Identify which cell holds the provided text, then report its [x, y] central coordinate. 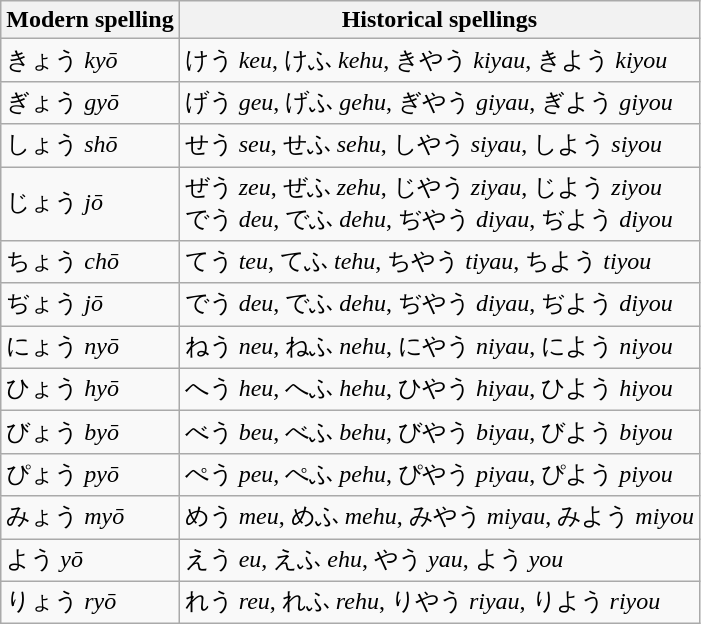
けう keu, けふ kehu, きやう kiyau, きよう kiyou [439, 60]
ぎょう gyō [90, 102]
しょう shō [90, 146]
ぢょう jō [90, 304]
べう beu, べふ behu, びやう biyau, びよう biyou [439, 432]
りょう ryō [90, 602]
ねう neu, ねふ nehu, にやう niyau, によう niyou [439, 348]
でう deu, でふ dehu, ぢやう diyau, ぢよう diyou [439, 304]
げう geu, げふ gehu, ぎやう giyau, ぎよう giyou [439, 102]
せう seu, せふ sehu, しやう siyau, しよう siyou [439, 146]
めう meu, めふ mehu, みやう miyau, みよう miyou [439, 518]
Historical spellings [439, 20]
ぴょう pyō [90, 474]
ぜう zeu, ぜふ zehu, じやう ziyau, じよう ziyouでう deu, でふ dehu, ぢやう diyau, ぢよう diyou [439, 203]
てう teu, てふ tehu, ちやう tiyau, ちよう tiyou [439, 262]
ぺう peu, ぺふ pehu, ぴやう piyau, ぴよう piyou [439, 474]
びょう byō [90, 432]
にょう nyō [90, 348]
きょう kyō [90, 60]
ちょう chō [90, 262]
れう reu, れふ rehu, りやう riyau, りよう riyou [439, 602]
みょう myō [90, 518]
へう heu, へふ hehu, ひやう hiyau, ひよう hiyou [439, 390]
じょう jō [90, 203]
よう yō [90, 560]
ひょう hyō [90, 390]
Modern spelling [90, 20]
えう eu, えふ ehu, やう yau, よう you [439, 560]
